Locate the cell with the specified text and output its [x, y] center coordinate. 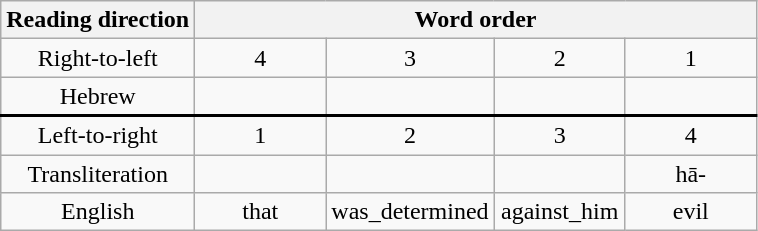
Reading direction [98, 20]
Left-to-right [98, 136]
Word order [476, 20]
Right-to-left [98, 58]
was_determined [410, 212]
English [98, 212]
against_him [560, 212]
Hebrew [98, 96]
evil [690, 212]
that [260, 212]
Transliteration [98, 173]
hā- [690, 173]
